Return (x, y) of the center of cell containing provided text 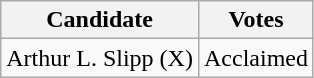
Votes (256, 20)
Acclaimed (256, 58)
Candidate (100, 20)
Arthur L. Slipp (X) (100, 58)
